Detect which cell encompasses the target text, then output its [x, y] center coordinate. 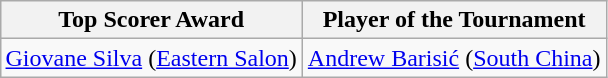
Giovane Silva (Eastern Salon) [151, 58]
Player of the Tournament [454, 20]
Andrew Barisić (South China) [454, 58]
Top Scorer Award [151, 20]
